Output the (x, y) coordinate of the center of the cell containing the given text.  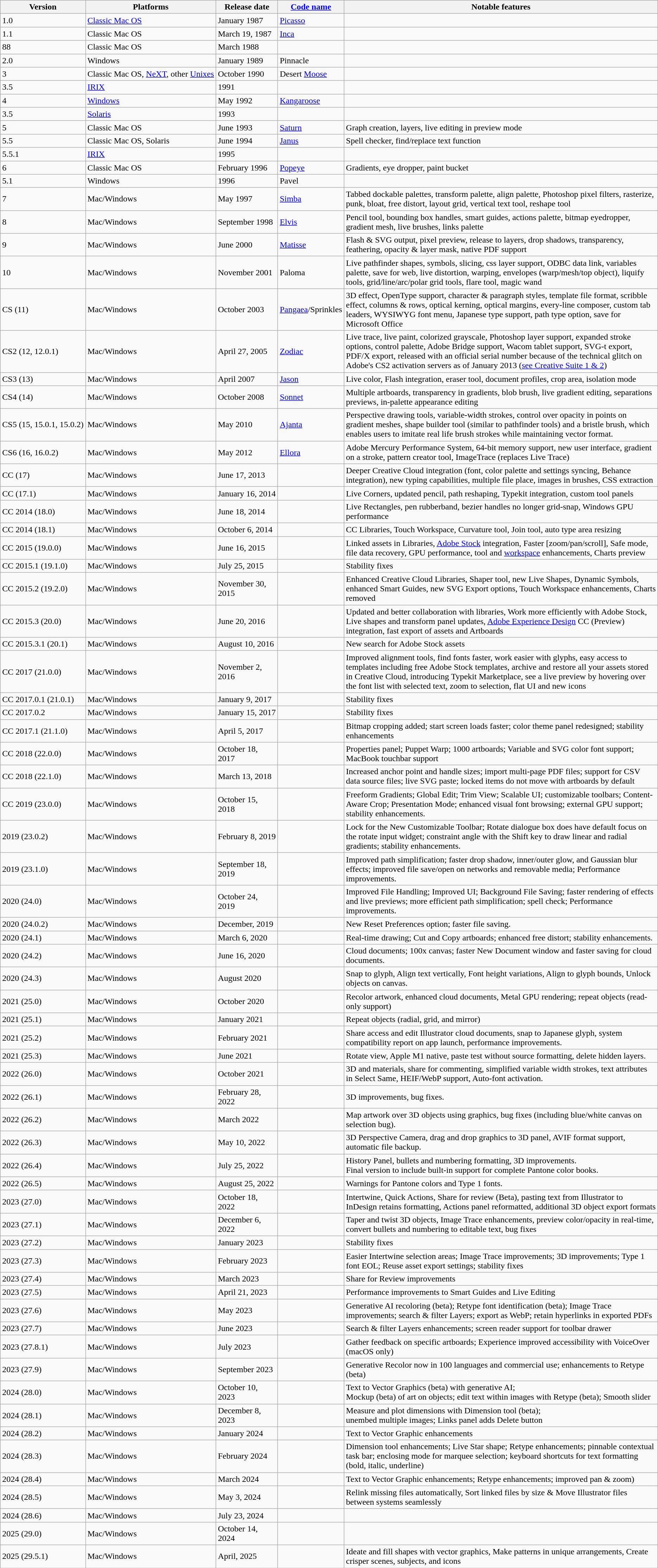
New Reset Preferences option; faster file saving. (501, 924)
1993 (247, 114)
2023 (27.1) (43, 1224)
2025 (29.5.1) (43, 1556)
Kangaroose (311, 101)
September 1998 (247, 222)
2022 (26.2) (43, 1119)
May 1992 (247, 101)
2024 (28.3) (43, 1456)
2023 (27.5) (43, 1292)
October 14, 2024 (247, 1534)
5.5.1 (43, 154)
January 2024 (247, 1433)
2022 (26.3) (43, 1143)
CS6 (16, 16.0.2) (43, 452)
CC 2014 (18.1) (43, 529)
June 18, 2014 (247, 511)
Release date (247, 7)
Gradients, eye dropper, paint bucket (501, 168)
Classic Mac OS, Solaris (150, 141)
September 18, 2019 (247, 869)
June 1993 (247, 127)
April 21, 2023 (247, 1292)
2023 (27.6) (43, 1311)
CS5 (15, 15.0.1, 15.0.2) (43, 425)
2022 (26.5) (43, 1183)
3D and materials, share for commenting, simplified variable width strokes, text attributes in Select Same, HEIF/WebP support, Auto-font activation. (501, 1074)
Properties panel; Puppet Warp; 1000 artboards; Variable and SVG color font support; MacBook touchbar support (501, 754)
November 30, 2015 (247, 589)
Cloud documents; 100x canvas; faster New Document window and faster saving for cloud documents. (501, 956)
88 (43, 47)
September 2023 (247, 1370)
Relink missing files automatically, Sort linked files by size & Move Illustrator files between systems seamlessly (501, 1497)
October 2021 (247, 1074)
CC 2018 (22.0.0) (43, 754)
Ideate and fill shapes with vector graphics, Make patterns in unique arrangements, Create crisper scenes, subjects, and icons (501, 1556)
October 6, 2014 (247, 529)
Generative Recolor now in 100 languages and commercial use; enhancements to Retype (beta) (501, 1370)
February 2024 (247, 1456)
2022 (26.4) (43, 1165)
Share for Review improvements (501, 1279)
5 (43, 127)
CC Libraries, Touch Workspace, Curvature tool, Join tool, auto type area resizing (501, 529)
3D Perspective Camera, drag and drop graphics to 3D panel, AVIF format support, automatic file backup. (501, 1143)
Zodiac (311, 352)
February 2021 (247, 1038)
Pangaea/Sprinkles (311, 309)
Snap to glyph, Align text vertically, Font height variations, Align to glyph bounds, Unlock objects on canvas. (501, 979)
June 17, 2013 (247, 475)
Map artwork over 3D objects using graphics, bug fixes (including blue/white canvas on selection bug). (501, 1119)
June 16, 2015 (247, 548)
March 2024 (247, 1479)
Desert Moose (311, 74)
2023 (27.3) (43, 1261)
Bitmap cropping added; start screen loads faster; color theme panel redesigned; stability enhancements (501, 731)
2023 (27.4) (43, 1279)
June 2000 (247, 245)
Flash & SVG output, pixel preview, release to layers, drop shadows, transparency, feathering, opacity & layer mask, native PDF support (501, 245)
Matisse (311, 245)
Live Rectangles, pen rubberband, bezier handles no longer grid-snap, Windows GPU performance (501, 511)
Taper and twist 3D objects, Image Trace enhancements, preview color/opacity in real-time, convert bullets and numbering to editable text, bug fixes (501, 1224)
2020 (24.3) (43, 979)
Live color, Flash integration, eraser tool, document profiles, crop area, isolation mode (501, 379)
May 2023 (247, 1311)
8 (43, 222)
1.1 (43, 34)
Popeye (311, 168)
June 20, 2016 (247, 621)
2021 (25.1) (43, 1020)
2021 (25.2) (43, 1038)
February 28, 2022 (247, 1097)
Performance improvements to Smart Guides and Live Editing (501, 1292)
Graph creation, layers, live editing in preview mode (501, 127)
Platforms (150, 7)
2.0 (43, 60)
May 2010 (247, 425)
2020 (24.1) (43, 938)
Ajanta (311, 425)
CC 2017 (21.0.0) (43, 671)
Pencil tool, bounding box handles, smart guides, actions palette, bitmap eyedropper, gradient mesh, live brushes, links palette (501, 222)
Simba (311, 199)
April 2007 (247, 379)
Multiple artboards, transparency in gradients, blob brush, live gradient editing, separations previews, in-palette appearance editing (501, 397)
2023 (27.8.1) (43, 1347)
CC 2017.0.1 (21.0.1) (43, 699)
November 2, 2016 (247, 671)
7 (43, 199)
2019 (23.0.2) (43, 836)
February 2023 (247, 1261)
History Panel, bullets and numbering formatting, 3D improvements.Final version to include built-in support for complete Pantone color books. (501, 1165)
1.0 (43, 20)
March 2022 (247, 1119)
July 2023 (247, 1347)
April, 2025 (247, 1556)
Code name (311, 7)
2023 (27.9) (43, 1370)
Repeat objects (radial, grid, and mirror) (501, 1020)
Warnings for Pantone colors and Type 1 fonts. (501, 1183)
Text to Vector Graphics (beta) with generative AI;Mockup (beta) of art on objects; edit text within images with Retype (beta); Smooth slider (501, 1392)
Elvis (311, 222)
2022 (26.1) (43, 1097)
February 8, 2019 (247, 836)
2024 (28.2) (43, 1433)
February 1996 (247, 168)
10 (43, 272)
Solaris (150, 114)
January 2023 (247, 1242)
Search & filter Layers enhancements; screen reader support for toolbar drawer (501, 1329)
CC 2015.1 (19.1.0) (43, 566)
2020 (24.0) (43, 901)
October 2003 (247, 309)
October 2008 (247, 397)
January 1987 (247, 20)
Gather feedback on specific artboards; Experience improved accessibility with VoiceOver (macOS only) (501, 1347)
June 2023 (247, 1329)
December 6, 2022 (247, 1224)
June 2021 (247, 1056)
2021 (25.0) (43, 1001)
October 18, 2022 (247, 1202)
Pinnacle (311, 60)
3 (43, 74)
CC 2019 (23.0.0) (43, 804)
5.1 (43, 181)
January 1989 (247, 60)
November 2001 (247, 272)
October 10, 2023 (247, 1392)
January 16, 2014 (247, 493)
August 2020 (247, 979)
Inca (311, 34)
Version (43, 7)
CS3 (13) (43, 379)
March 6, 2020 (247, 938)
May 3, 2024 (247, 1497)
Rotate view, Apple M1 native, paste test without source formatting, delete hidden layers. (501, 1056)
CC 2015.3.1 (20.1) (43, 644)
Share access and edit Illustrator cloud documents, snap to Japanese glyph, system compatibility report on app launch, performance improvements. (501, 1038)
July 25, 2022 (247, 1165)
Paloma (311, 272)
June 1994 (247, 141)
1996 (247, 181)
Real-time drawing; Cut and Copy artboards; enhanced free distort; stability enhancements. (501, 938)
New search for Adobe Stock assets (501, 644)
CC 2017.0.2 (43, 713)
CS (11) (43, 309)
2022 (26.0) (43, 1074)
CC 2017.1 (21.1.0) (43, 731)
Classic Mac OS, NeXT, other Unixes (150, 74)
Recolor artwork, enhanced cloud documents, Metal GPU rendering; repeat objects (read-only support) (501, 1001)
CC (17.1) (43, 493)
CS4 (14) (43, 397)
July 23, 2024 (247, 1515)
2023 (27.7) (43, 1329)
August 10, 2016 (247, 644)
Notable features (501, 7)
Text to Vector Graphic enhancements; Retype enhancements; improved pan & zoom) (501, 1479)
June 16, 2020 (247, 956)
Janus (311, 141)
Ellora (311, 452)
May 10, 2022 (247, 1143)
6 (43, 168)
Spell checker, find/replace text function (501, 141)
October 18, 2017 (247, 754)
Picasso (311, 20)
January 2021 (247, 1020)
CC 2014 (18.0) (43, 511)
August 25, 2022 (247, 1183)
2023 (27.0) (43, 1202)
2023 (27.2) (43, 1242)
5.5 (43, 141)
March 13, 2018 (247, 776)
April 27, 2005 (247, 352)
March 1988 (247, 47)
2024 (28.6) (43, 1515)
1991 (247, 87)
CC 2018 (22.1.0) (43, 776)
Sonnet (311, 397)
March 19, 1987 (247, 34)
CS2 (12, 12.0.1) (43, 352)
May 2012 (247, 452)
3D improvements, bug fixes. (501, 1097)
October 1990 (247, 74)
CC (17) (43, 475)
Pavel (311, 181)
2024 (28.0) (43, 1392)
2024 (28.1) (43, 1415)
Jason (311, 379)
December, 2019 (247, 924)
January 15, 2017 (247, 713)
July 25, 2015 (247, 566)
2025 (29.0) (43, 1534)
Saturn (311, 127)
March 2023 (247, 1279)
CC 2015 (19.0.0) (43, 548)
Text to Vector Graphic enhancements (501, 1433)
2020 (24.0.2) (43, 924)
October 24, 2019 (247, 901)
January 9, 2017 (247, 699)
2020 (24.2) (43, 956)
October 2020 (247, 1001)
2021 (25.3) (43, 1056)
4 (43, 101)
Live Corners, updated pencil, path reshaping, Typekit integration, custom tool panels (501, 493)
2024 (28.5) (43, 1497)
CC 2015.3 (20.0) (43, 621)
December 8, 2023 (247, 1415)
October 15, 2018 (247, 804)
1995 (247, 154)
Measure and plot dimensions with Dimension tool (beta);unembed multiple images; Links panel adds Delete button (501, 1415)
April 5, 2017 (247, 731)
May 1997 (247, 199)
2024 (28.4) (43, 1479)
CC 2015.2 (19.2.0) (43, 589)
9 (43, 245)
2019 (23.1.0) (43, 869)
Easier Intertwine selection areas; Image Trace improvements; 3D improvements; Type 1 font EOL; Reuse asset export settings; stability fixes (501, 1261)
